Locate the cell with the specified text and output its [X, Y] center coordinate. 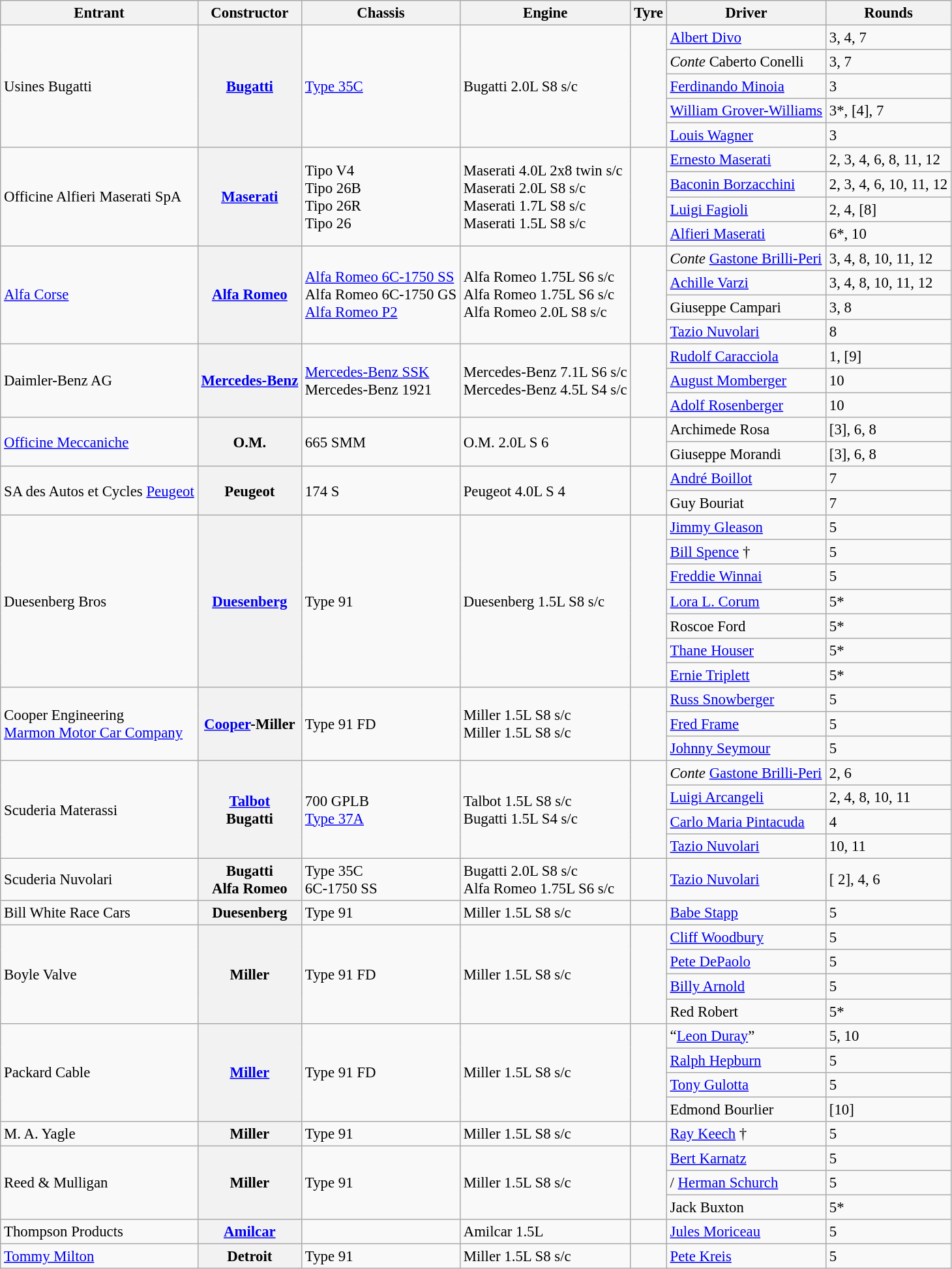
Pete DePaolo [746, 962]
Russ Snowberger [746, 700]
Driver [746, 13]
[ 2], 4, 6 [889, 880]
Fred Frame [746, 724]
Ray Keech † [746, 1134]
“Leon Duray” [746, 1036]
Rudolf Caracciola [746, 356]
Bill White Race Cars [99, 913]
Tipo V4Tipo 26BTipo 26RTipo 26 [381, 196]
Bugatti 2.0L S8 s/c Alfa Romeo 1.75L S6 s/c [545, 880]
/ Herman Schurch [746, 1183]
Mercedes-Benz 7.1L S6 s/cMercedes-Benz 4.5L S4 s/c [545, 381]
Ralph Hepburn [746, 1060]
Giuseppe Morandi [746, 455]
Giuseppe Campari [746, 307]
August Momberger [746, 381]
BugattiAlfa Romeo [249, 880]
Constructor [249, 13]
TalbotBugatti [249, 809]
Rounds [889, 13]
Detroit [249, 1257]
Talbot 1.5L S8 s/c Bugatti 1.5L S4 s/c [545, 809]
Roscoe Ford [746, 626]
Alfa Romeo [249, 295]
Thompson Products [99, 1232]
2, 3, 4, 6, 8, 11, 12 [889, 160]
[10] [889, 1109]
5, 10 [889, 1036]
Jules Moriceau [746, 1232]
Boyle Valve [99, 974]
M. A. Yagle [99, 1134]
SA des Autos et Cycles Peugeot [99, 490]
Maserati [249, 196]
2, 4, [8] [889, 209]
Pete Kreis [746, 1257]
Carlo Maria Pintacuda [746, 822]
3, 8 [889, 307]
Duesenberg Bros [99, 601]
Red Robert [746, 1011]
Type 35C6C-1750 SS [381, 880]
Peugeot 4.0L S 4 [545, 490]
Duesenberg 1.5L S8 s/c [545, 601]
3, 4, 7 [889, 38]
665 SMM [381, 442]
Alfa Romeo 6C-1750 SS Alfa Romeo 6C-1750 GS Alfa Romeo P2 [381, 295]
Conte Caberto Conelli [746, 62]
Luigi Fagioli [746, 209]
Alfa Romeo 1.75L S6 s/c Alfa Romeo 1.75L S6 s/c Alfa Romeo 2.0L S8 s/c [545, 295]
6*, 10 [889, 233]
Adolf Rosenberger [746, 405]
Archimede Rosa [746, 430]
2, 4, 8, 10, 11 [889, 798]
Entrant [99, 13]
O.M. 2.0L S 6 [545, 442]
700 GPLBType 37A [381, 809]
Officine Meccaniche [99, 442]
Thane Houser [746, 650]
3*, [4], 7 [889, 111]
Ernie Triplett [746, 675]
Daimler-Benz AG [99, 381]
Ernesto Maserati [746, 160]
Cliff Woodbury [746, 938]
174 S [381, 490]
Bugatti 2.0L S8 s/c [545, 87]
Scuderia Nuvolari [99, 880]
Johnny Seymour [746, 749]
Alfa Corse [99, 295]
2, 3, 4, 6, 10, 11, 12 [889, 185]
O.M. [249, 442]
Bugatti [249, 87]
Edmond Bourlier [746, 1109]
Reed & Mulligan [99, 1183]
Babe Stapp [746, 913]
Tony Gulotta [746, 1084]
Mercedes-Benz [249, 381]
Cooper EngineeringMarmon Motor Car Company [99, 724]
Mercedes-Benz SSKMercedes-Benz 1921 [381, 381]
Miller 1.5L S8 s/cMiller 1.5L S8 s/c [545, 724]
Lora L. Corum [746, 601]
Packard Cable [99, 1072]
3, 7 [889, 62]
8 [889, 332]
Amilcar [249, 1232]
Achille Varzi [746, 282]
André Boillot [746, 479]
Guy Bouriat [746, 503]
Peugeot [249, 490]
Tommy Milton [99, 1257]
Ferdinando Minoia [746, 87]
Engine [545, 13]
1, [9] [889, 356]
Amilcar 1.5L [545, 1232]
Albert Divo [746, 38]
Alfieri Maserati [746, 233]
William Grover-Williams [746, 111]
Louis Wagner [746, 136]
4 [889, 822]
2, 6 [889, 773]
Jack Buxton [746, 1207]
Luigi Arcangeli [746, 798]
Chassis [381, 13]
Usines Bugatti [99, 87]
Scuderia Materassi [99, 809]
Bert Karnatz [746, 1158]
Type 35C [381, 87]
Jimmy Gleason [746, 528]
Freddie Winnai [746, 577]
Cooper-Miller [249, 724]
10, 11 [889, 846]
Billy Arnold [746, 987]
Baconin Borzacchini [746, 185]
Bill Spence † [746, 552]
Tyre [648, 13]
Officine Alfieri Maserati SpA [99, 196]
Maserati 4.0L 2x8 twin s/c Maserati 2.0L S8 s/c Maserati 1.7L S8 s/c Maserati 1.5L S8 s/c [545, 196]
